Scan for the cell matching the given text and deliver its (x, y) coordinate at center. 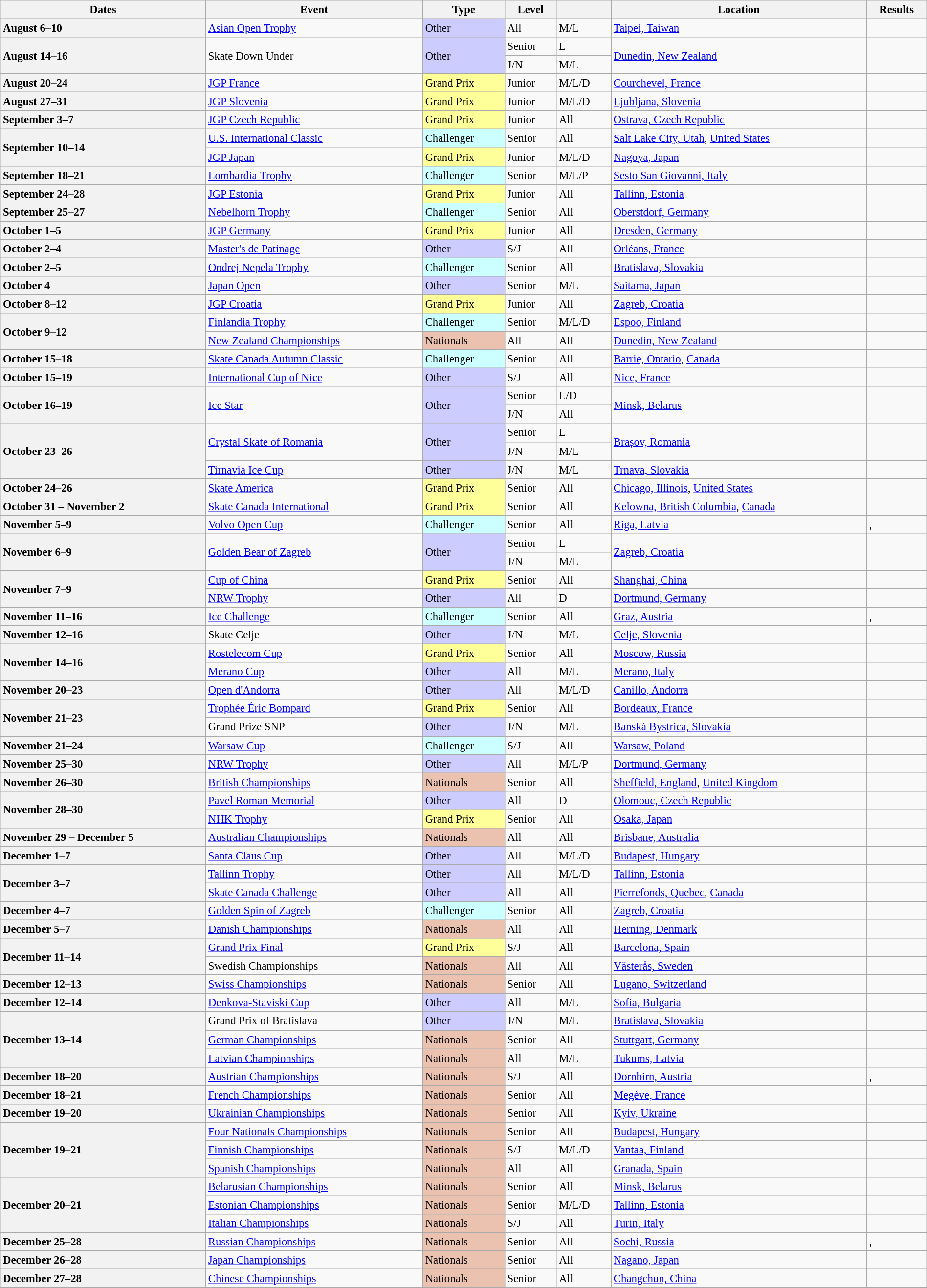
Nice, France (739, 378)
Kelowna, British Columbia, Canada (739, 506)
November 20–23 (103, 690)
Västerås, Sweden (739, 966)
Granada, Spain (739, 1168)
Dornbirn, Austria (739, 1076)
August 20–24 (103, 83)
Tukums, Latvia (739, 1058)
October 9–12 (103, 332)
Riga, Latvia (739, 525)
Vantaa, Finland (739, 1150)
JGP Japan (314, 157)
Ostrava, Czech Republic (739, 120)
Dresden, Germany (739, 230)
Latvian Championships (314, 1058)
Tirnavia Ice Cup (314, 470)
Turin, Italy (739, 1223)
Banská Bystrica, Slovakia (739, 727)
Moscow, Russia (739, 654)
Merano, Italy (739, 672)
Shanghai, China (739, 580)
JGP Estonia (314, 194)
October 2–5 (103, 267)
December 1–7 (103, 856)
October 24–26 (103, 488)
September 10–14 (103, 148)
Finlandia Trophy (314, 322)
Pierrefonds, Quebec, Canada (739, 892)
December 20–21 (103, 1205)
December 3–7 (103, 883)
October 2–4 (103, 249)
Japan Championships (314, 1260)
Event (314, 10)
Skate America (314, 488)
Nagoya, Japan (739, 157)
Ukrainian Championships (314, 1113)
Bordeaux, France (739, 709)
Tallinn Trophy (314, 874)
Belarusian Championships (314, 1187)
Level (530, 10)
Golden Spin of Zagreb (314, 911)
Denkova-Staviski Cup (314, 1003)
Danish Championships (314, 929)
Taipei, Taiwan (739, 28)
Brașov, Romania (739, 442)
August 27–31 (103, 102)
October 1–5 (103, 230)
Skate Canada Challenge (314, 892)
NHK Trophy (314, 819)
Herning, Denmark (739, 929)
Russian Championships (314, 1242)
Skate Down Under (314, 56)
Asian Open Trophy (314, 28)
Nebelhorn Trophy (314, 212)
Ice Challenge (314, 617)
Kyiv, Ukraine (739, 1113)
JGP Slovenia (314, 102)
December 11–14 (103, 957)
October 31 – November 2 (103, 506)
Swiss Championships (314, 984)
Graz, Austria (739, 617)
Type (463, 10)
German Championships (314, 1039)
Megève, France (739, 1095)
L/D (584, 396)
Orléans, France (739, 249)
Skate Celje (314, 635)
U.S. International Classic (314, 138)
Celje, Slovenia (739, 635)
November 5–9 (103, 525)
Santa Claus Cup (314, 856)
November 25–30 (103, 764)
December 27–28 (103, 1279)
Sochi, Russia (739, 1242)
Espoo, Finland (739, 322)
December 12–13 (103, 984)
Four Nationals Championships (314, 1131)
December 5–7 (103, 929)
Master's de Patinage (314, 249)
September 18–21 (103, 175)
Grand Prix of Bratislava (314, 1021)
Skate Canada International (314, 506)
November 29 – December 5 (103, 837)
Sesto San Giovanni, Italy (739, 175)
August 14–16 (103, 56)
Ondrej Nepela Trophy (314, 267)
Warsaw Cup (314, 746)
Chinese Championships (314, 1279)
December 26–28 (103, 1260)
October 4 (103, 286)
Golden Bear of Zagreb (314, 552)
October 15–18 (103, 359)
Pavel Roman Memorial (314, 800)
Brisbane, Australia (739, 837)
Swedish Championships (314, 966)
November 7–9 (103, 589)
Stuttgart, Germany (739, 1039)
Changchun, China (739, 1279)
November 21–24 (103, 746)
Japan Open (314, 286)
August 6–10 (103, 28)
November 11–16 (103, 617)
Nagano, Japan (739, 1260)
October 8–12 (103, 304)
Lugano, Switzerland (739, 984)
Open d'Andorra (314, 690)
Spanish Championships (314, 1168)
Results (897, 10)
Trophée Éric Bompard (314, 709)
Ice Star (314, 405)
November 14–16 (103, 662)
October 15–19 (103, 378)
Merano Cup (314, 672)
Trnava, Slovakia (739, 470)
November 26–30 (103, 782)
Canillo, Andorra (739, 690)
December 12–14 (103, 1003)
Osaka, Japan (739, 819)
Rostelecom Cup (314, 654)
Warsaw, Poland (739, 746)
September 25–27 (103, 212)
Grand Prize SNP (314, 727)
Austrian Championships (314, 1076)
October 23–26 (103, 451)
Estonian Championships (314, 1205)
December 4–7 (103, 911)
Olomouc, Czech Republic (739, 800)
Australian Championships (314, 837)
Crystal Skate of Romania (314, 442)
Lombardia Trophy (314, 175)
Volvo Open Cup (314, 525)
November 6–9 (103, 552)
British Championships (314, 782)
Italian Championships (314, 1223)
JGP Croatia (314, 304)
Cup of China (314, 580)
Dates (103, 10)
International Cup of Nice (314, 378)
Skate Canada Autumn Classic (314, 359)
Grand Prix Final (314, 948)
Sheffield, England, United Kingdom (739, 782)
JGP France (314, 83)
French Championships (314, 1095)
December 13–14 (103, 1040)
December 18–20 (103, 1076)
New Zealand Championships (314, 341)
September 24–28 (103, 194)
Barcelona, Spain (739, 948)
Sofia, Bulgaria (739, 1003)
November 12–16 (103, 635)
Barrie, Ontario, Canada (739, 359)
JGP Czech Republic (314, 120)
November 21–23 (103, 718)
Oberstdorf, Germany (739, 212)
Location (739, 10)
October 16–19 (103, 405)
December 19–21 (103, 1150)
Ljubljana, Slovenia (739, 102)
December 18–21 (103, 1095)
Courchevel, France (739, 83)
Finnish Championships (314, 1150)
JGP Germany (314, 230)
December 25–28 (103, 1242)
Saitama, Japan (739, 286)
November 28–30 (103, 809)
Salt Lake City, Utah, United States (739, 138)
December 19–20 (103, 1113)
Chicago, Illinois, United States (739, 488)
September 3–7 (103, 120)
